Provide the [X, Y] coordinate of the cell's center where the given text is located.  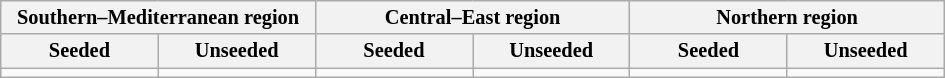
Northern region [787, 17]
Southern–Mediterranean region [158, 17]
Central–East region [472, 17]
